Locate the cell with the specified text and output its [x, y] center coordinate. 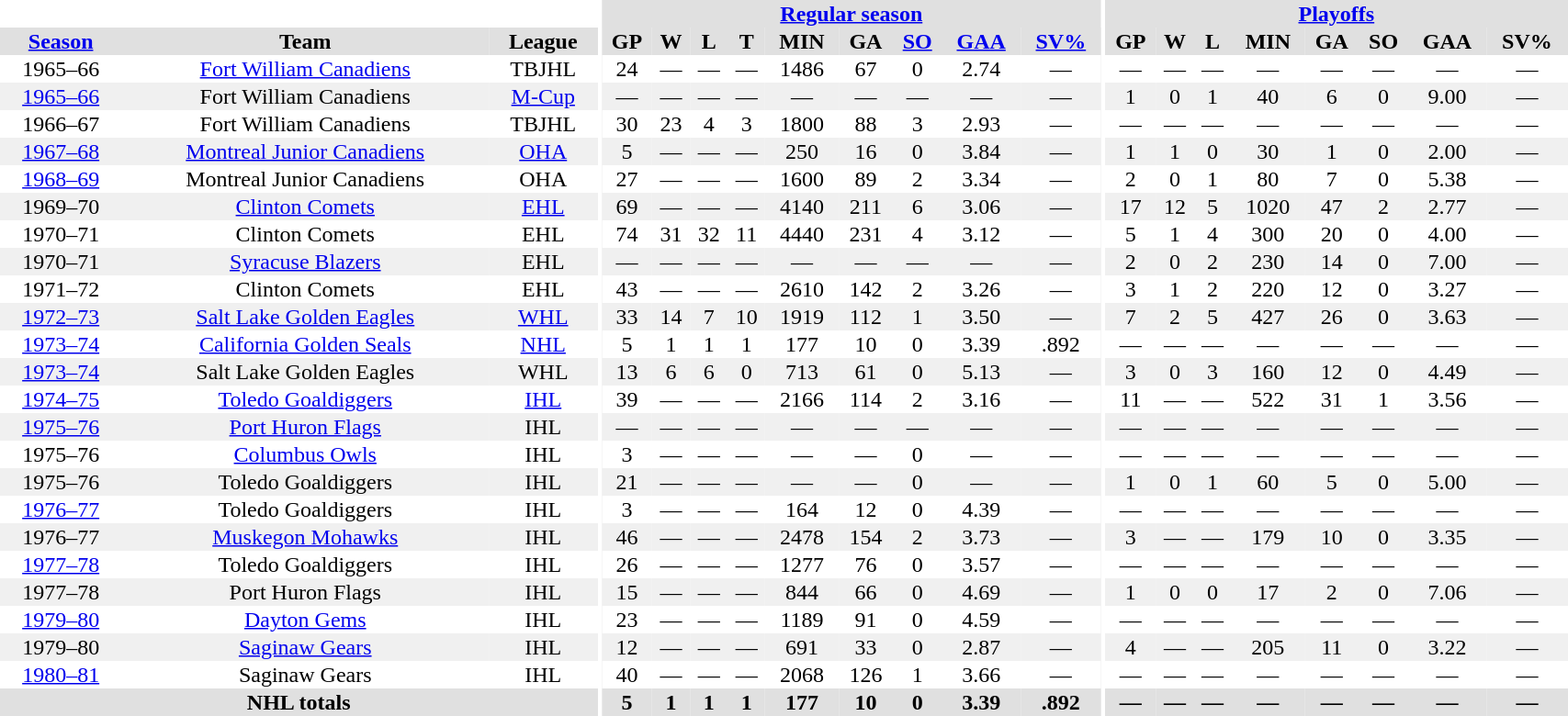
2.00 [1448, 151]
160 [1269, 372]
2.87 [981, 647]
Regular season [852, 14]
5.00 [1448, 482]
3.16 [981, 399]
91 [865, 620]
27 [626, 179]
California Golden Seals [305, 344]
61 [865, 372]
3.50 [981, 317]
220 [1269, 289]
74 [626, 234]
7.00 [1448, 262]
69 [626, 207]
300 [1269, 234]
3.63 [1448, 317]
1968–69 [61, 179]
250 [802, 151]
2.93 [981, 124]
844 [802, 592]
Dayton Gems [305, 620]
1277 [802, 565]
60 [1269, 482]
3.73 [981, 537]
43 [626, 289]
1020 [1269, 207]
1800 [802, 124]
1969–70 [61, 207]
Syracuse Blazers [305, 262]
713 [802, 372]
3.84 [981, 151]
76 [865, 565]
NHL totals [299, 702]
16 [865, 151]
3.34 [981, 179]
13 [626, 372]
1972–73 [61, 317]
21 [626, 482]
126 [865, 675]
1971–72 [61, 289]
88 [865, 124]
24 [626, 69]
691 [802, 647]
15 [626, 592]
Team [305, 41]
3.27 [1448, 289]
9.00 [1448, 96]
205 [1269, 647]
3.66 [981, 675]
League [543, 41]
3.56 [1448, 399]
Columbus Owls [305, 454]
2166 [802, 399]
1974–75 [61, 399]
4.59 [981, 620]
230 [1269, 262]
20 [1332, 234]
3.22 [1448, 647]
1919 [802, 317]
46 [626, 537]
164 [802, 509]
32 [709, 234]
1600 [802, 179]
3.12 [981, 234]
1189 [802, 620]
3.06 [981, 207]
Muskegon Mohawks [305, 537]
67 [865, 69]
179 [1269, 537]
M-Cup [543, 96]
211 [865, 207]
2.74 [981, 69]
47 [1332, 207]
80 [1269, 179]
89 [865, 179]
2478 [802, 537]
1980–81 [61, 675]
3.35 [1448, 537]
39 [626, 399]
1486 [802, 69]
Playoffs [1336, 14]
142 [865, 289]
2.77 [1448, 207]
112 [865, 317]
5.13 [981, 372]
3.26 [981, 289]
4.00 [1448, 234]
Season [61, 41]
154 [865, 537]
66 [865, 592]
1966–67 [61, 124]
NHL [543, 344]
4440 [802, 234]
4.39 [981, 509]
4140 [802, 207]
2068 [802, 675]
T [746, 41]
4.69 [981, 592]
5.38 [1448, 179]
114 [865, 399]
427 [1269, 317]
3.57 [981, 565]
7.06 [1448, 592]
231 [865, 234]
4.49 [1448, 372]
522 [1269, 399]
1967–68 [61, 151]
2610 [802, 289]
